Capture the cell that displays the provided text and extract its [x, y] central coordinate. 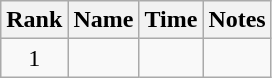
Time [171, 20]
Name [104, 20]
1 [34, 58]
Notes [237, 20]
Rank [34, 20]
